Detect which cell encompasses the target text, then output its (x, y) center coordinate. 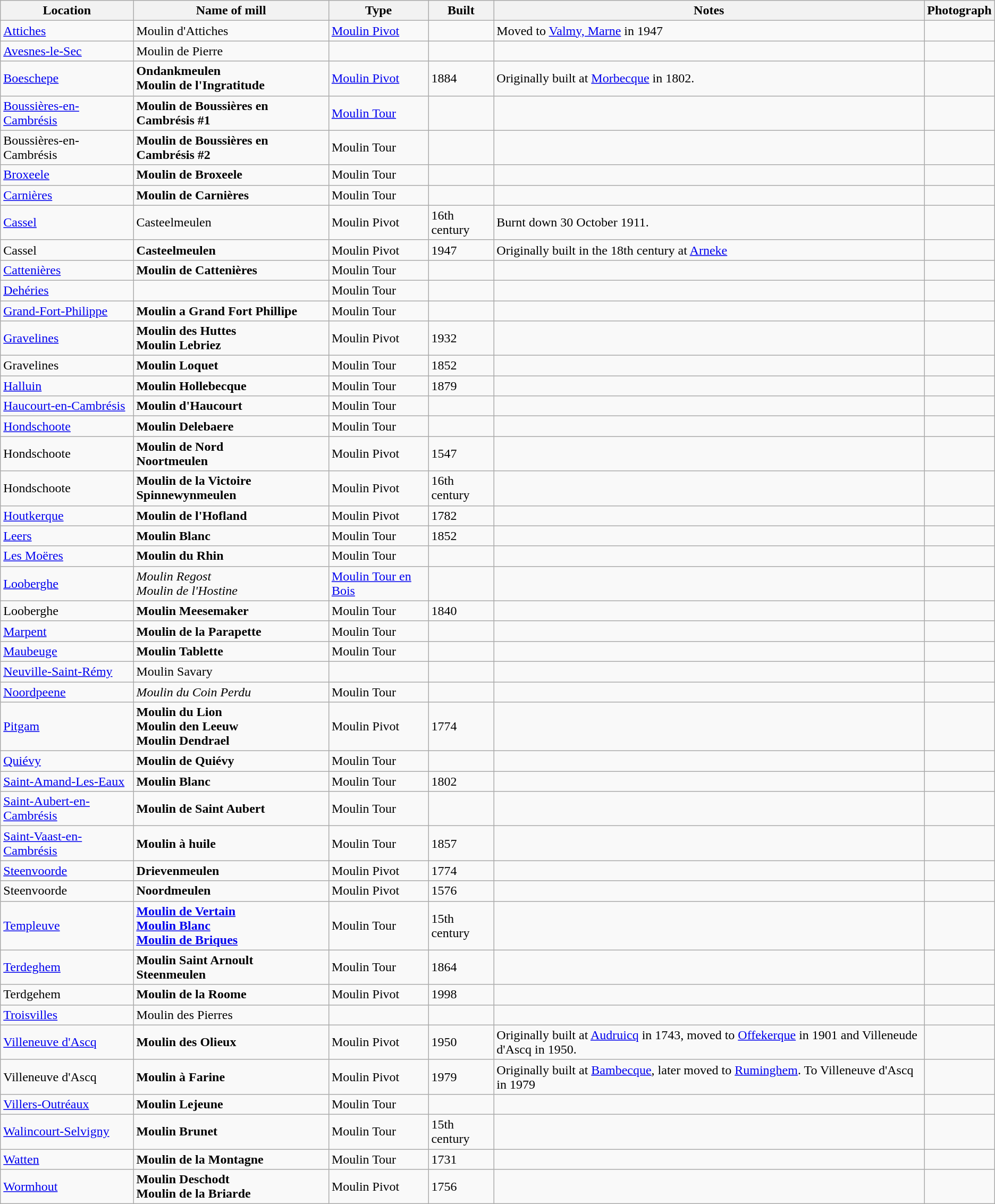
Moulin Delebaere (231, 426)
1998 (461, 995)
1979 (461, 1077)
Attiches (67, 31)
Moulin des HuttesMoulin Lebriez (231, 338)
Moulin à Farine (231, 1077)
1576 (461, 891)
Noordmeulen (231, 891)
Broxeele (67, 175)
Moulin de l'Hofland (231, 516)
Moulin Loquet (231, 366)
1840 (461, 611)
Grand-Fort-Philippe (67, 311)
Wormhout (67, 1186)
Name of mill (231, 11)
Moulin de Cattenières (231, 270)
1731 (461, 1159)
Moulin de la Montagne (231, 1159)
1756 (461, 1186)
Neuville-Saint-Rémy (67, 671)
Leers (67, 536)
Built (461, 11)
Originally built at Audruicq in 1743, moved to Offekerque in 1901 and Villeneude d'Ascq in 1950. (709, 1042)
Pitgam (67, 727)
Moulin à huile (231, 843)
Moulin du Coin Perdu (231, 692)
Photograph (959, 11)
Moulin de Pierre (231, 51)
1857 (461, 843)
Saint-Amand-Les-Eaux (67, 781)
Originally built at Morbecque in 1802. (709, 79)
Notes (709, 11)
Moulin de Boussières en Cambrésis #1 (231, 113)
Villers-Outréaux (67, 1104)
Moulin de la VictoireSpinnewynmeulen (231, 488)
Terdgehem (67, 995)
Saint-Aubert-en-Cambrésis (67, 809)
Moulin de Boussières en Cambrésis #2 (231, 148)
Moulin de VertainMoulin BlancMoulin de Briques (231, 925)
Moulin d'Haucourt (231, 406)
1547 (461, 454)
Houtkerque (67, 516)
Moulin de la Roome (231, 995)
1879 (461, 386)
Boeschepe (67, 79)
Templeuve (67, 925)
Moulin Tour en Bois (378, 584)
Moulin Tablette (231, 651)
1950 (461, 1042)
Burnt down 30 October 1911. (709, 222)
Moulin RegostMoulin de l'Hostine (231, 584)
Originally built in the 18th century at Arneke (709, 250)
Haucourt-en-Cambrésis (67, 406)
Carnières (67, 195)
Cattenières (67, 270)
Moulin de Broxeele (231, 175)
Moulin Meesemaker (231, 611)
Moulin Savary (231, 671)
1884 (461, 79)
Moulin de la Parapette (231, 631)
Noordpeene (67, 692)
OndankmeulenMoulin de l'Ingratitude (231, 79)
Saint-Vaast-en-Cambrésis (67, 843)
Drievenmeulen (231, 871)
Moulin du Rhin (231, 556)
Terdeghem (67, 967)
Walincourt-Selvigny (67, 1131)
Dehéries (67, 290)
Moulin DeschodtMoulin de la Briarde (231, 1186)
Moulin de NordNoortmeulen (231, 454)
1802 (461, 781)
Avesnes-le-Sec (67, 51)
Moved to Valmy, Marne in 1947 (709, 31)
1947 (461, 250)
Moulin Hollebecque (231, 386)
Moulin de Quiévy (231, 761)
Halluin (67, 386)
Moulin Lejeune (231, 1104)
Moulin du LionMoulin den LeeuwMoulin Dendrael (231, 727)
Location (67, 11)
Moulin Brunet (231, 1131)
Troisvilles (67, 1015)
Moulin de Carnières (231, 195)
Les Moëres (67, 556)
Originally built at Bambecque, later moved to Ruminghem. To Villeneuve d'Ascq in 1979 (709, 1077)
Marpent (67, 631)
Moulin Saint ArnoultSteenmeulen (231, 967)
Type (378, 11)
Moulin des Pierres (231, 1015)
Moulin d'Attiches (231, 31)
Quiévy (67, 761)
Moulin des Olieux (231, 1042)
Watten (67, 1159)
1932 (461, 338)
1864 (461, 967)
1782 (461, 516)
Maubeuge (67, 651)
Moulin a Grand Fort Phillipe (231, 311)
Moulin de Saint Aubert (231, 809)
